Locate the cell with the specified text and output its (X, Y) center coordinate. 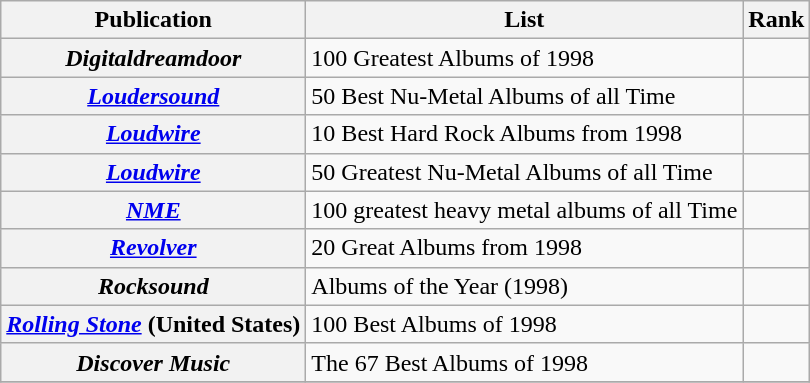
The 67 Best Albums of 1998 (524, 362)
NME (154, 210)
Rank (776, 20)
List (524, 20)
100 Best Albums of 1998 (524, 324)
Albums of the Year (1998) (524, 286)
50 Best Nu-Metal Albums of all Time (524, 96)
Discover Music (154, 362)
Loudersound (154, 96)
Publication (154, 20)
Digitaldreamdoor (154, 58)
10 Best Hard Rock Albums from 1998 (524, 134)
20 Great Albums from 1998 (524, 248)
Rocksound (154, 286)
50 Greatest Nu-Metal Albums of all Time (524, 172)
100 Greatest Albums of 1998 (524, 58)
Revolver (154, 248)
Rolling Stone (United States) (154, 324)
100 greatest heavy metal albums of all Time (524, 210)
